Scan for the cell matching the given text and deliver its (X, Y) coordinate at center. 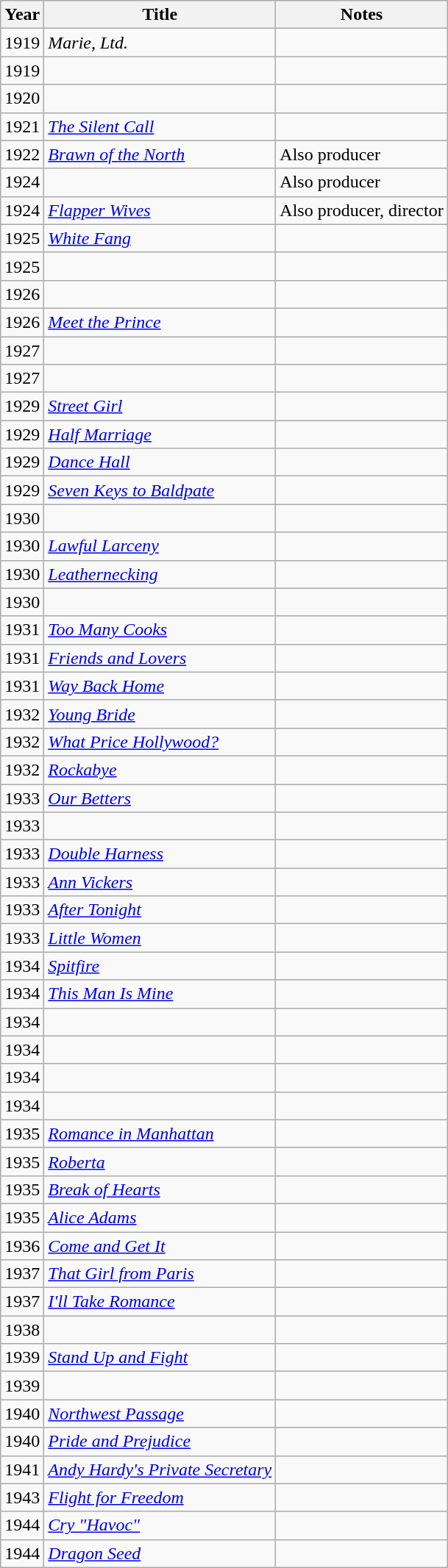
Pride and Prejudice (160, 1442)
Lawful Larceny (160, 546)
1941 (22, 1469)
Also producer, director (362, 210)
1938 (22, 1330)
Flapper Wives (160, 210)
Dragon Seed (160, 1553)
Romance in Manhattan (160, 1134)
After Tonight (160, 910)
Too Many Cooks (160, 630)
Cry "Havoc" (160, 1525)
That Girl from Paris (160, 1274)
Young Bride (160, 714)
1943 (22, 1497)
Notes (362, 15)
Leathernecking (160, 574)
1921 (22, 126)
The Silent Call (160, 126)
1936 (22, 1246)
Double Harness (160, 854)
Break of Hearts (160, 1189)
Our Betters (160, 798)
1920 (22, 99)
Alice Adams (160, 1217)
Come and Get It (160, 1246)
Meet the Prince (160, 322)
Dance Hall (160, 462)
Half Marriage (160, 434)
Title (160, 15)
Brawn of the North (160, 154)
Roberta (160, 1161)
Little Women (160, 938)
White Fang (160, 238)
Spitfire (160, 966)
I'll Take Romance (160, 1302)
Seven Keys to Baldpate (160, 490)
This Man Is Mine (160, 994)
Way Back Home (160, 686)
Ann Vickers (160, 882)
Friends and Lovers (160, 658)
Stand Up and Fight (160, 1358)
Northwest Passage (160, 1414)
Street Girl (160, 407)
What Price Hollywood? (160, 742)
Flight for Freedom (160, 1497)
Andy Hardy's Private Secretary (160, 1469)
1922 (22, 154)
Marie, Ltd. (160, 43)
Year (22, 15)
Rockabye (160, 770)
